Return the (x, y) coordinate for the center point of the cell that contains the specified text.  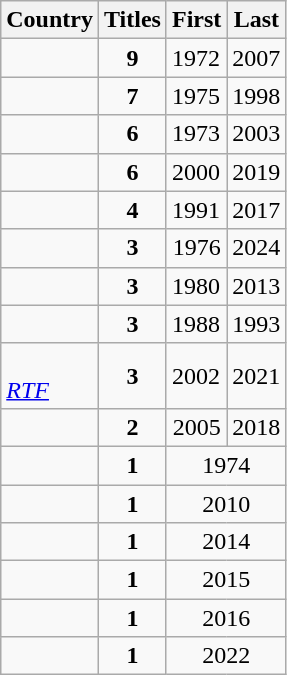
Country (50, 20)
9 (132, 58)
1975 (196, 96)
2000 (196, 172)
4 (132, 210)
RTF (50, 376)
2005 (196, 427)
2024 (256, 248)
1991 (196, 210)
1980 (196, 286)
2013 (256, 286)
1998 (256, 96)
2017 (256, 210)
2019 (256, 172)
2014 (226, 542)
7 (132, 96)
2 (132, 427)
Titles (132, 20)
2021 (256, 376)
1972 (196, 58)
Last (256, 20)
2016 (226, 618)
2007 (256, 58)
2015 (226, 580)
2018 (256, 427)
1976 (196, 248)
1974 (226, 465)
1973 (196, 134)
2003 (256, 134)
1988 (196, 324)
1993 (256, 324)
First (196, 20)
2002 (196, 376)
2010 (226, 503)
2022 (226, 656)
